Detect which cell encompasses the target text, then output its (X, Y) center coordinate. 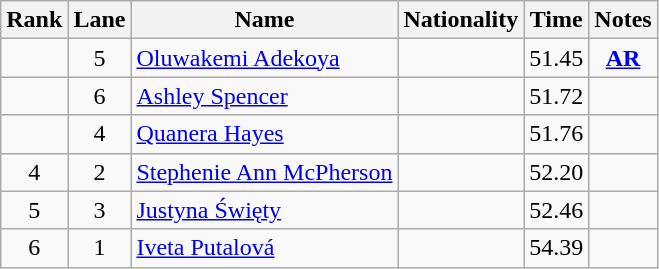
Name (264, 20)
51.45 (556, 58)
Ashley Spencer (264, 96)
52.20 (556, 172)
Notes (623, 20)
Nationality (461, 20)
52.46 (556, 210)
1 (100, 248)
Quanera Hayes (264, 134)
Iveta Putalová (264, 248)
Justyna Święty (264, 210)
3 (100, 210)
54.39 (556, 248)
AR (623, 58)
51.76 (556, 134)
Stephenie Ann McPherson (264, 172)
Oluwakemi Adekoya (264, 58)
51.72 (556, 96)
2 (100, 172)
Time (556, 20)
Rank (34, 20)
Lane (100, 20)
